Return the (x, y) coordinate for the center point of the cell that contains the specified text.  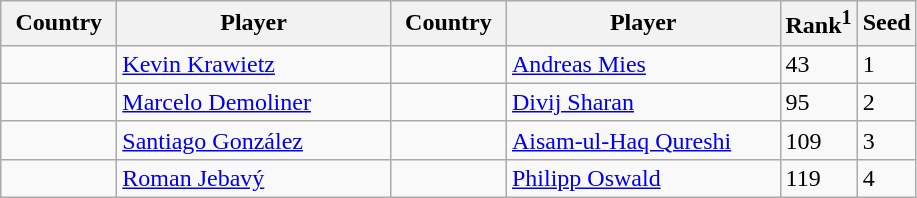
Aisam-ul-Haq Qureshi (643, 140)
119 (818, 178)
1 (886, 64)
Kevin Krawietz (254, 64)
Divij Sharan (643, 102)
Roman Jebavý (254, 178)
Philipp Oswald (643, 178)
109 (818, 140)
Seed (886, 24)
4 (886, 178)
Marcelo Demoliner (254, 102)
2 (886, 102)
Andreas Mies (643, 64)
3 (886, 140)
Rank1 (818, 24)
95 (818, 102)
Santiago González (254, 140)
43 (818, 64)
